Identify which cell holds the provided text, then report its (x, y) central coordinate. 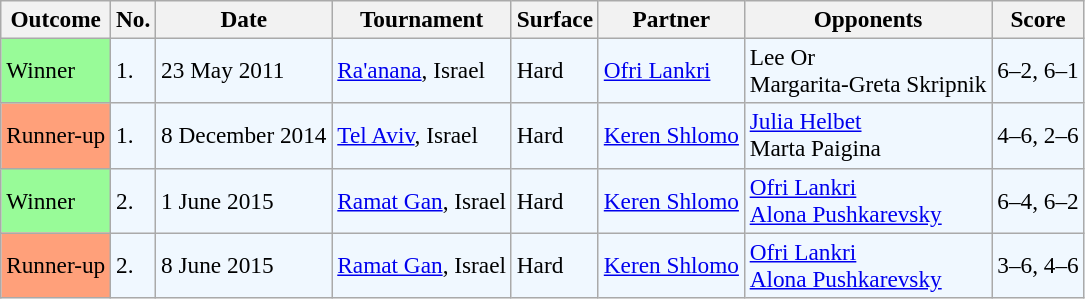
Partner (671, 19)
8 December 2014 (244, 136)
1 June 2015 (244, 200)
23 May 2011 (244, 70)
Lee Or Margarita-Greta Skripnik (868, 70)
6–2, 6–1 (1038, 70)
Surface (554, 19)
6–4, 6–2 (1038, 200)
Ofri Lankri (671, 70)
Tel Aviv, Israel (422, 136)
Date (244, 19)
Ra'anana, Israel (422, 70)
Opponents (868, 19)
Outcome (56, 19)
Julia Helbet Marta Paigina (868, 136)
No. (134, 19)
8 June 2015 (244, 264)
3–6, 4–6 (1038, 264)
Tournament (422, 19)
4–6, 2–6 (1038, 136)
Score (1038, 19)
